Return the [x, y] coordinate for the center point of the cell that contains the specified text.  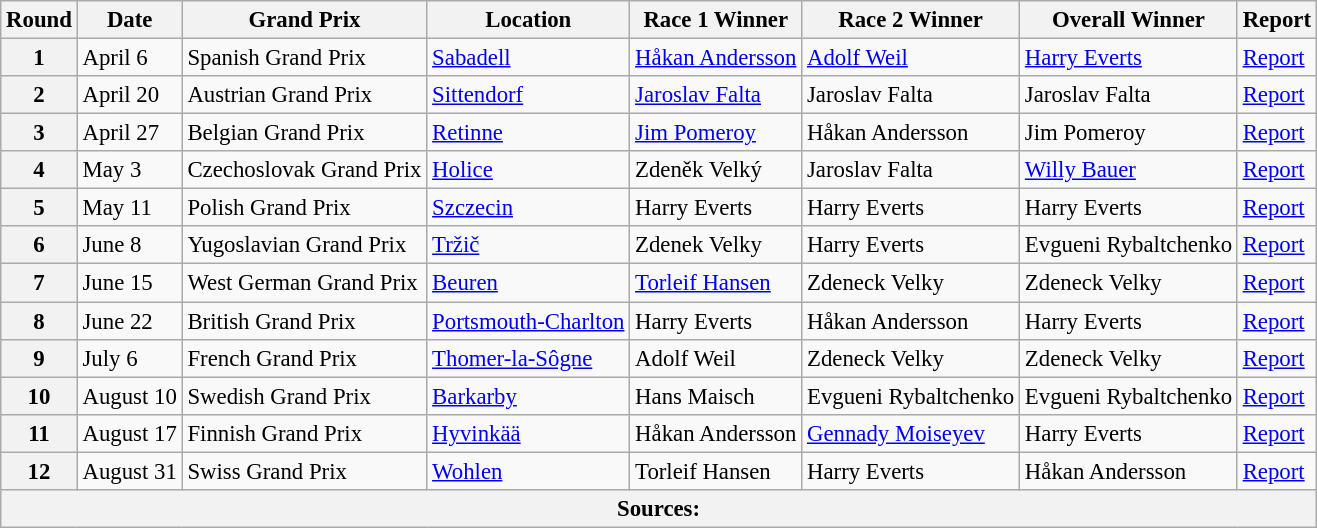
Gennady Moiseyev [911, 433]
April 27 [130, 133]
British Grand Prix [304, 321]
Barkarby [528, 396]
Overall Winner [1129, 20]
11 [39, 433]
Portsmouth-Charlton [528, 321]
June 15 [130, 283]
Szczecin [528, 208]
Willy Bauer [1129, 170]
7 [39, 283]
Finnish Grand Prix [304, 433]
Grand Prix [304, 20]
Czechoslovak Grand Prix [304, 170]
Spanish Grand Prix [304, 58]
Thomer-la-Sôgne [528, 358]
Beuren [528, 283]
2 [39, 95]
12 [39, 471]
May 11 [130, 208]
August 10 [130, 396]
West German Grand Prix [304, 283]
Yugoslavian Grand Prix [304, 245]
Zdeněk Velký [716, 170]
8 [39, 321]
August 17 [130, 433]
Hans Maisch [716, 396]
Sources: [659, 509]
French Grand Prix [304, 358]
Location [528, 20]
4 [39, 170]
Race 1 Winner [716, 20]
Polish Grand Prix [304, 208]
Sittendorf [528, 95]
Tržič [528, 245]
9 [39, 358]
6 [39, 245]
April 20 [130, 95]
Sabadell [528, 58]
Holice [528, 170]
Race 2 Winner [911, 20]
Austrian Grand Prix [304, 95]
Zdenek Velky [716, 245]
June 8 [130, 245]
May 3 [130, 170]
August 31 [130, 471]
June 22 [130, 321]
1 [39, 58]
Round [39, 20]
Date [130, 20]
Hyvinkää [528, 433]
April 6 [130, 58]
July 6 [130, 358]
Wohlen [528, 471]
5 [39, 208]
10 [39, 396]
Retinne [528, 133]
Swedish Grand Prix [304, 396]
Swiss Grand Prix [304, 471]
Belgian Grand Prix [304, 133]
3 [39, 133]
